Scan for the cell matching the given text and deliver its [X, Y] coordinate at center. 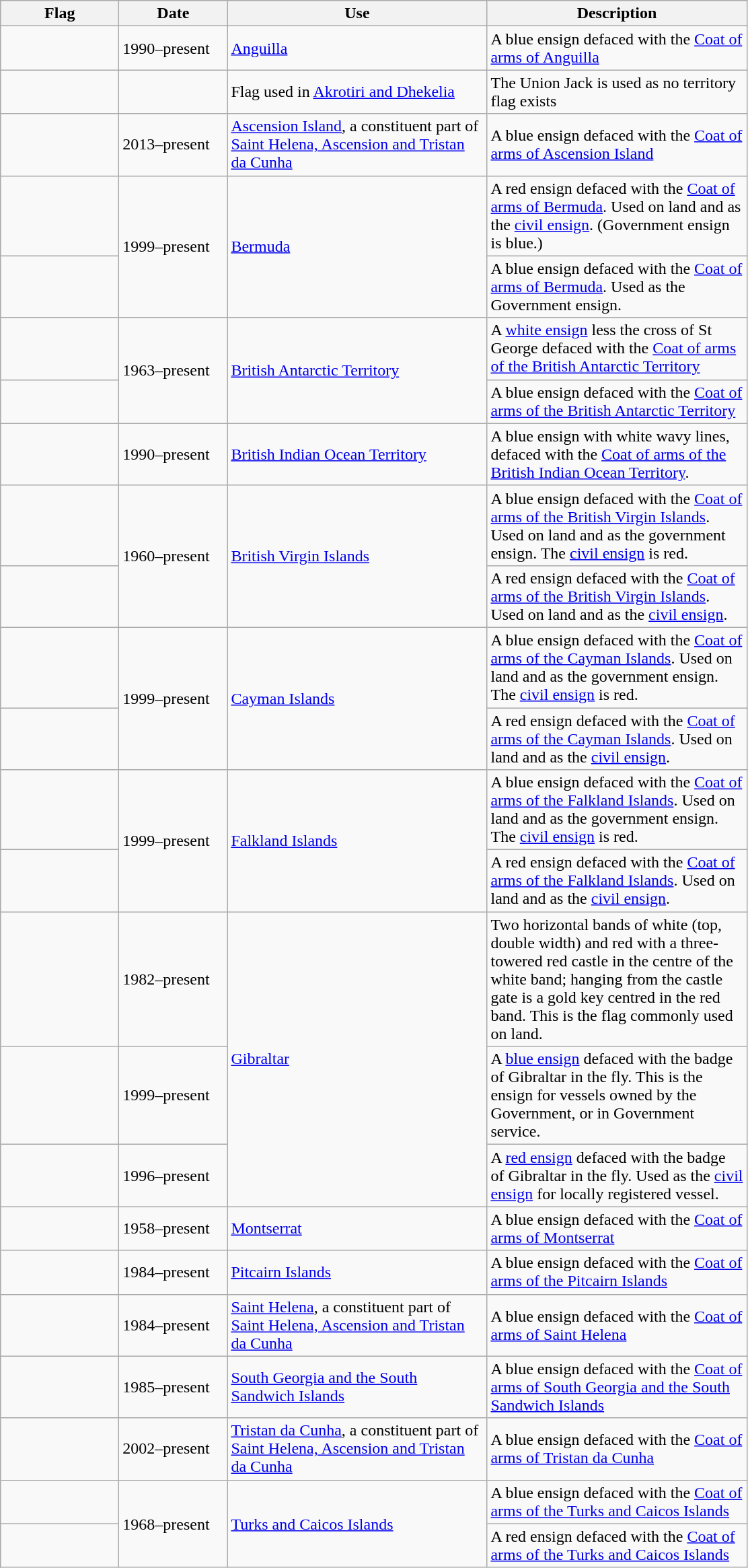
Date [174, 13]
A blue ensign defaced with the Coat of arms of the British Virgin Islands. Used on land and as the government ensign. The civil ensign is red. [617, 525]
The Union Jack is used as no territory flag exists [617, 92]
Cayman Islands [357, 699]
Bermuda [357, 246]
A red ensign defaced with the Coat of arms of Bermuda. Used on land and as the civil ensign. (Government ensign is blue.) [617, 215]
A red ensign defaced with the badge of Gibraltar in the fly. Used as the civil ensign for locally registered vessel. [617, 1176]
A blue ensign defaced with the Coat of arms of Montserrat [617, 1229]
Gibraltar [357, 1059]
A red ensign defaced with the Coat of arms of the British Virgin Islands. Used on land and as the civil ensign. [617, 596]
Flag [60, 13]
A blue ensign defaced with the Coat of arms of the Turks and Caicos Islands [617, 1502]
Saint Helena, a constituent part of Saint Helena, Ascension and Tristan da Cunha [357, 1325]
1996–present [174, 1176]
Falkland Islands [357, 841]
Turks and Caicos Islands [357, 1524]
Ascension Island, a constituent part of Saint Helena, Ascension and Tristan da Cunha [357, 145]
Pitcairn Islands [357, 1272]
Anguilla [357, 48]
Use [357, 13]
2013–present [174, 145]
A red ensign defaced with the Coat of arms of the Turks and Caicos Islands [617, 1545]
A blue ensign defaced with the Coat of arms of Ascension Island [617, 145]
1982–present [174, 979]
A blue ensign defaced with the Coat of arms of the Cayman Islands. Used on land and as the government ensign. The civil ensign is red. [617, 668]
A blue ensign defaced with the Coat of arms of the British Antarctic Territory [617, 401]
1958–present [174, 1229]
A blue ensign defaced with the Coat of arms of Anguilla [617, 48]
British Virgin Islands [357, 556]
2002–present [174, 1449]
A blue ensign defaced with the Coat of arms of South Georgia and the South Sandwich Islands [617, 1387]
A white ensign less the cross of St George defaced with the Coat of arms of the British Antarctic Territory [617, 349]
A blue ensign with white wavy lines, defaced with the Coat of arms of the British Indian Ocean Territory. [617, 454]
A blue ensign defaced with the Coat of arms of Tristan da Cunha [617, 1449]
A blue ensign defaced with the badge of Gibraltar in the fly. This is the ensign for vessels owned by the Government, or in Government service. [617, 1096]
A blue ensign defaced with the Coat of arms of Saint Helena [617, 1325]
A blue ensign defaced with the Coat of arms of Bermuda. Used as the Government ensign. [617, 287]
1960–present [174, 556]
A blue ensign defaced with the Coat of arms of the Falkland Islands. Used on land and as the government ensign. The civil ensign is red. [617, 810]
1968–present [174, 1524]
Montserrat [357, 1229]
A red ensign defaced with the Coat of arms of the Cayman Islands. Used on land and as the civil ensign. [617, 739]
A red ensign defaced with the Coat of arms of the Falkland Islands. Used on land and as the civil ensign. [617, 881]
British Antarctic Territory [357, 370]
South Georgia and the South Sandwich Islands [357, 1387]
British Indian Ocean Territory [357, 454]
Tristan da Cunha, a constituent part of Saint Helena, Ascension and Tristan da Cunha [357, 1449]
Description [617, 13]
A blue ensign defaced with the Coat of arms of the Pitcairn Islands [617, 1272]
1985–present [174, 1387]
1963–present [174, 370]
Flag used in Akrotiri and Dhekelia [357, 92]
